Find where the given text appears and provide that cell's center as (x, y) coordinate. 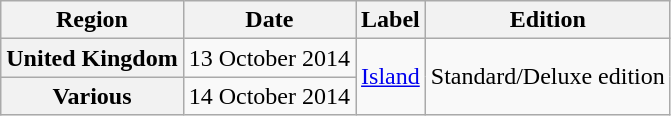
United Kingdom (92, 58)
Edition (548, 20)
Island (391, 77)
Various (92, 96)
Standard/Deluxe edition (548, 77)
Date (269, 20)
14 October 2014 (269, 96)
13 October 2014 (269, 58)
Label (391, 20)
Region (92, 20)
